Scan for the cell matching the given text and deliver its (x, y) coordinate at center. 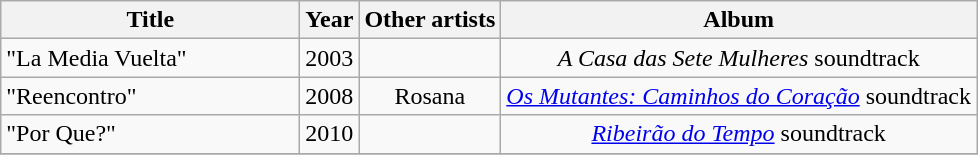
Album (739, 20)
"Por Que?" (150, 134)
Rosana (430, 96)
2003 (330, 58)
2010 (330, 134)
"Reencontro" (150, 96)
Title (150, 20)
Ribeirão do Tempo soundtrack (739, 134)
Year (330, 20)
A Casa das Sete Mulheres soundtrack (739, 58)
2008 (330, 96)
Os Mutantes: Caminhos do Coração soundtrack (739, 96)
"La Media Vuelta" (150, 58)
Other artists (430, 20)
